Identify which cell holds the provided text, then report its (X, Y) central coordinate. 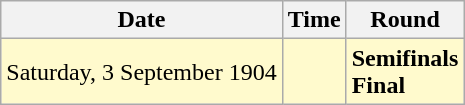
SemifinalsFinal (405, 72)
Round (405, 20)
Date (142, 20)
Saturday, 3 September 1904 (142, 72)
Time (314, 20)
